Provide the (x, y) coordinate of the cell's center where the given text is located.  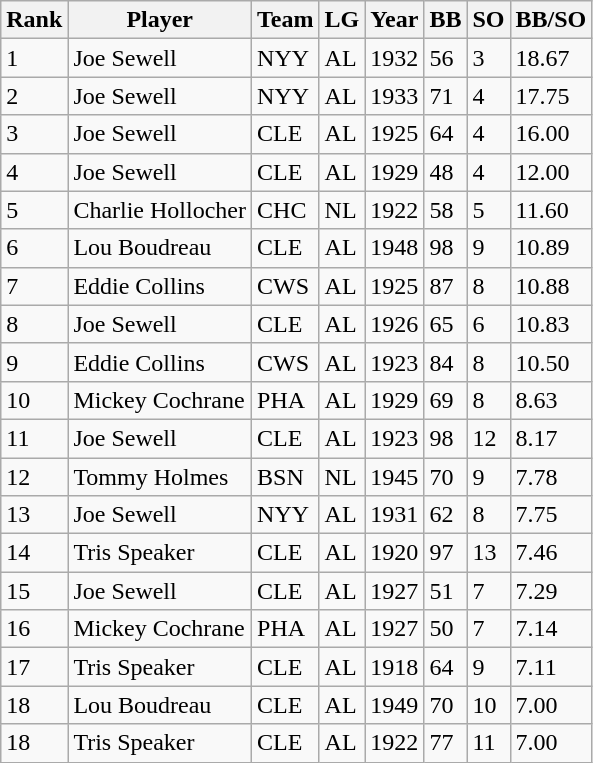
2 (34, 96)
Tommy Holmes (160, 477)
97 (446, 553)
LG (342, 20)
Player (160, 20)
58 (446, 210)
1 (34, 58)
71 (446, 96)
12.00 (551, 172)
1945 (394, 477)
16 (34, 629)
7.46 (551, 553)
15 (34, 591)
48 (446, 172)
17 (34, 667)
10.83 (551, 324)
14 (34, 553)
BSN (286, 477)
CHC (286, 210)
1926 (394, 324)
56 (446, 58)
7.75 (551, 515)
65 (446, 324)
17.75 (551, 96)
Rank (34, 20)
7.78 (551, 477)
18.67 (551, 58)
BB (446, 20)
11.60 (551, 210)
87 (446, 286)
1918 (394, 667)
77 (446, 743)
Year (394, 20)
SO (488, 20)
7.14 (551, 629)
10.88 (551, 286)
84 (446, 362)
1933 (394, 96)
Team (286, 20)
7.11 (551, 667)
10.50 (551, 362)
8.17 (551, 438)
7.29 (551, 591)
69 (446, 400)
8.63 (551, 400)
1931 (394, 515)
10.89 (551, 248)
1949 (394, 705)
BB/SO (551, 20)
1920 (394, 553)
50 (446, 629)
Charlie Hollocher (160, 210)
1948 (394, 248)
51 (446, 591)
1932 (394, 58)
16.00 (551, 134)
62 (446, 515)
